Identify which cell holds the provided text, then report its [X, Y] central coordinate. 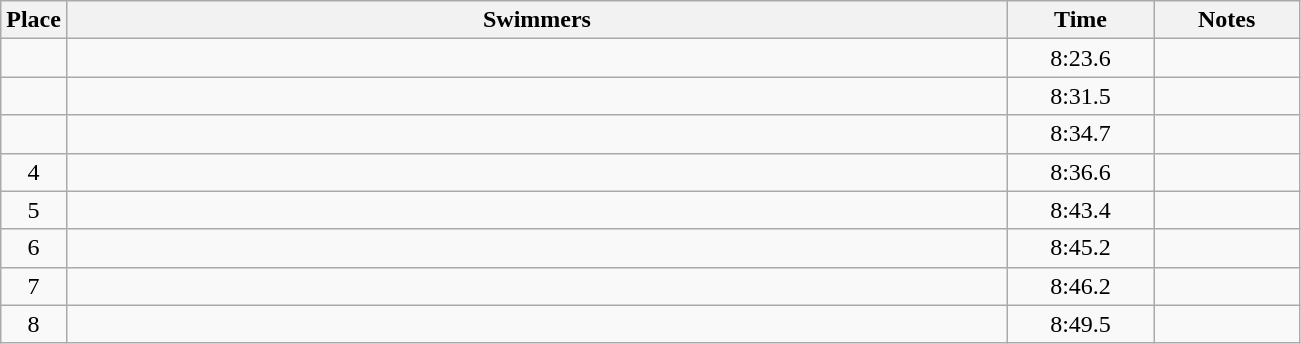
5 [34, 210]
8:34.7 [1081, 134]
8:49.5 [1081, 324]
8 [34, 324]
8:31.5 [1081, 96]
8:23.6 [1081, 58]
Place [34, 20]
7 [34, 286]
8:43.4 [1081, 210]
Notes [1227, 20]
8:36.6 [1081, 172]
Swimmers [536, 20]
8:45.2 [1081, 248]
Time [1081, 20]
8:46.2 [1081, 286]
4 [34, 172]
6 [34, 248]
